Determine the (x, y) coordinate at the center of the cell enclosing the given text.  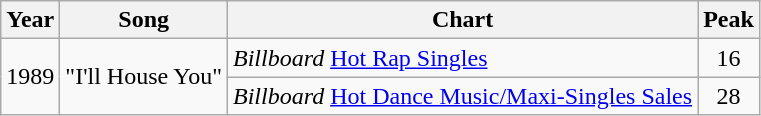
28 (729, 96)
1989 (30, 77)
16 (729, 58)
Year (30, 20)
Billboard Hot Rap Singles (462, 58)
Chart (462, 20)
Billboard Hot Dance Music/Maxi-Singles Sales (462, 96)
Song (144, 20)
Peak (729, 20)
"I'll House You" (144, 77)
